Pinpoint the cell where the given text exists, returning its [x, y] midpoint coordinate. 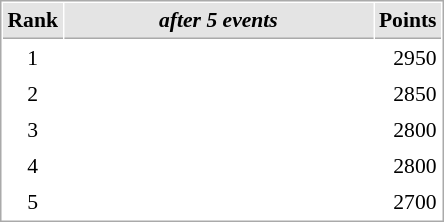
2 [32, 93]
Rank [32, 21]
Points [408, 21]
2700 [408, 201]
1 [32, 57]
after 5 events [218, 21]
5 [32, 201]
2950 [408, 57]
3 [32, 129]
2850 [408, 93]
4 [32, 165]
